Search for the cell housing the specified text and yield its [x, y] center coordinate. 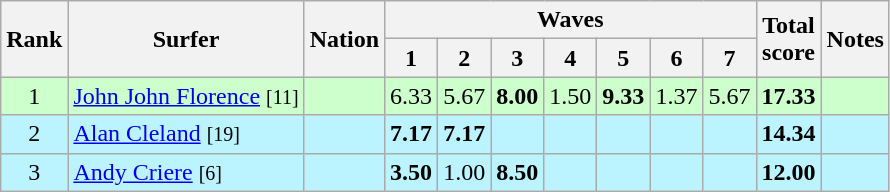
Surfer [186, 39]
John John Florence [11] [186, 96]
Totalscore [788, 39]
Nation [344, 39]
1.50 [570, 96]
9.33 [624, 96]
14.34 [788, 134]
Notes [855, 39]
3.50 [412, 172]
1.37 [676, 96]
5 [624, 58]
1.00 [464, 172]
17.33 [788, 96]
Rank [34, 39]
Andy Criere [6] [186, 172]
Waves [570, 20]
8.50 [518, 172]
4 [570, 58]
12.00 [788, 172]
6.33 [412, 96]
Alan Cleland [19] [186, 134]
7 [730, 58]
6 [676, 58]
8.00 [518, 96]
